Capture the cell that displays the provided text and extract its [X, Y] central coordinate. 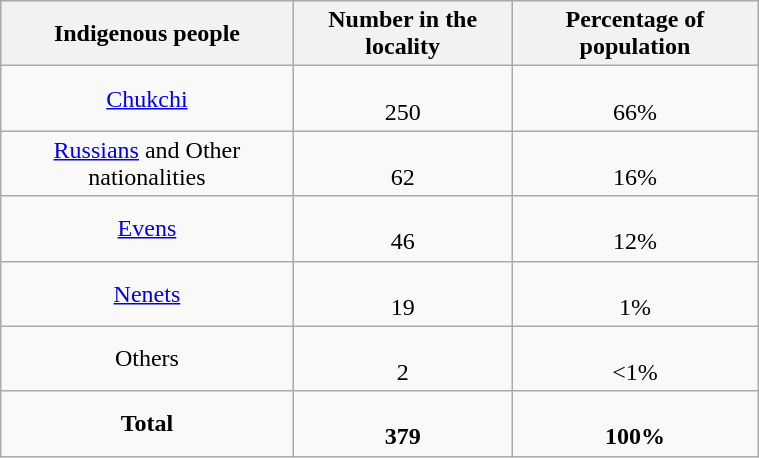
Indigenous people [147, 34]
Others [147, 358]
379 [402, 424]
62 [402, 164]
Percentage of population [634, 34]
250 [402, 98]
12% [634, 228]
<1% [634, 358]
1% [634, 294]
Total [147, 424]
Chukchi [147, 98]
46 [402, 228]
Russians and Other nationalities [147, 164]
2 [402, 358]
Nenets [147, 294]
19 [402, 294]
66% [634, 98]
Number in the locality [402, 34]
100% [634, 424]
Evens [147, 228]
16% [634, 164]
